Pinpoint the cell where the given text exists, returning its [x, y] midpoint coordinate. 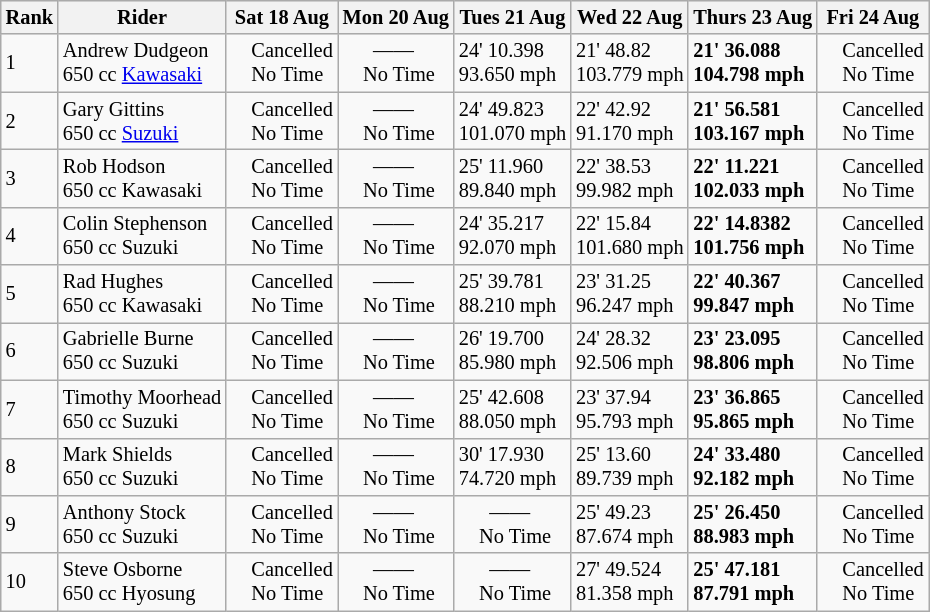
2 [30, 121]
Sat 18 Aug [282, 17]
5 [30, 294]
22' 14.8382 101.756 mph [752, 236]
24' 49.823 101.070 mph [512, 121]
21' 48.82 103.779 mph [630, 63]
24' 10.398 93.650 mph [512, 63]
25' 39.781 88.210 mph [512, 294]
Rank [30, 17]
21' 56.581 103.167 mph [752, 121]
23' 37.94 95.793 mph [630, 409]
22' 40.367 99.847 mph [752, 294]
Anthony Stock 650 cc Suzuki [142, 524]
4 [30, 236]
Rider [142, 17]
Timothy Moorhead 650 cc Suzuki [142, 409]
10 [30, 582]
24' 35.217 92.070 mph [512, 236]
23' 36.865 95.865 mph [752, 409]
30' 17.930 74.720 mph [512, 467]
23' 31.25 96.247 mph [630, 294]
22' 11.221 102.033 mph [752, 178]
Fri 24 Aug [873, 17]
3 [30, 178]
21' 36.088 104.798 mph [752, 63]
23' 23.095 98.806 mph [752, 351]
Gary Gittins 650 cc Suzuki [142, 121]
8 [30, 467]
Rad Hughes 650 cc Kawasaki [142, 294]
Gabrielle Burne 650 cc Suzuki [142, 351]
26' 19.700 85.980 mph [512, 351]
24' 28.32 92.506 mph [630, 351]
6 [30, 351]
24' 33.480 92.182 mph [752, 467]
25' 11.960 89.840 mph [512, 178]
22' 38.53 99.982 mph [630, 178]
25' 42.608 88.050 mph [512, 409]
Andrew Dudgeon 650 cc Kawasaki [142, 63]
25' 49.23 87.674 mph [630, 524]
Rob Hodson 650 cc Kawasaki [142, 178]
Colin Stephenson 650 cc Suzuki [142, 236]
7 [30, 409]
Steve Osborne 650 cc Hyosung [142, 582]
Mark Shields 650 cc Suzuki [142, 467]
25' 26.450 88.983 mph [752, 524]
Mon 20 Aug [396, 17]
25' 13.60 89.739 mph [630, 467]
1 [30, 63]
25' 47.181 87.791 mph [752, 582]
9 [30, 524]
Thurs 23 Aug [752, 17]
22' 15.84 101.680 mph [630, 236]
22' 42.92 91.170 mph [630, 121]
27' 49.524 81.358 mph [630, 582]
Wed 22 Aug [630, 17]
Tues 21 Aug [512, 17]
